Search for the cell housing the specified text and yield its (x, y) center coordinate. 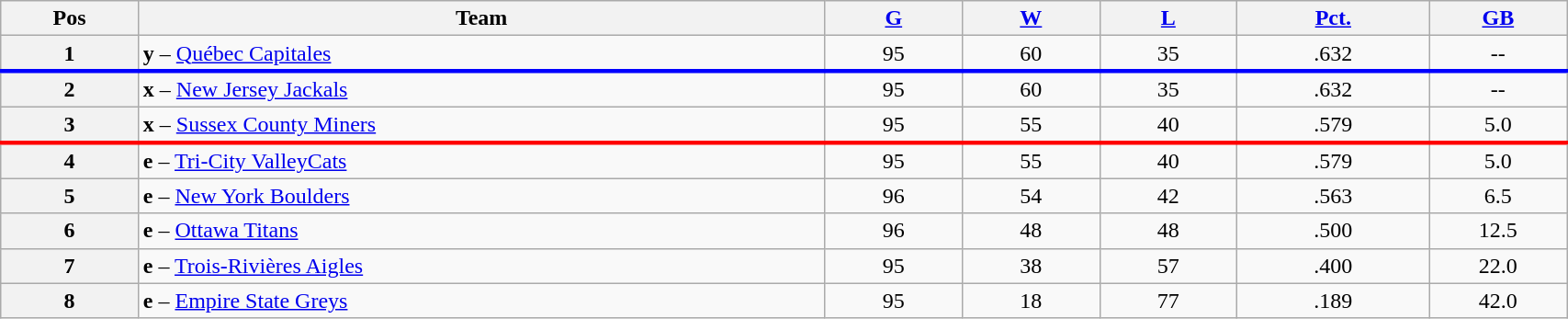
Pct. (1334, 18)
6 (70, 231)
y – Québec Capitales (481, 53)
e – Trois-Rivières Aigles (481, 266)
42.0 (1498, 301)
5 (70, 196)
e – Tri-City ValleyCats (481, 160)
12.5 (1498, 231)
22.0 (1498, 266)
Pos (70, 18)
e – Ottawa Titans (481, 231)
3 (70, 124)
e – Empire State Greys (481, 301)
.563 (1334, 196)
e – New York Boulders (481, 196)
57 (1168, 266)
2 (70, 89)
.189 (1334, 301)
54 (1032, 196)
7 (70, 266)
Team (481, 18)
.400 (1334, 266)
.500 (1334, 231)
77 (1168, 301)
x – Sussex County Miners (481, 124)
G (894, 18)
1 (70, 53)
L (1168, 18)
38 (1032, 266)
GB (1498, 18)
W (1032, 18)
42 (1168, 196)
4 (70, 160)
8 (70, 301)
6.5 (1498, 196)
x – New Jersey Jackals (481, 89)
18 (1032, 301)
